Capture the cell that displays the provided text and extract its [X, Y] central coordinate. 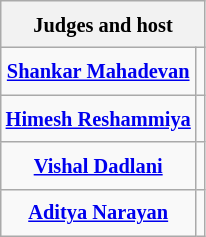
Shankar Mahadevan [98, 72]
Vishal Dadlani [98, 166]
Himesh Reshammiya [98, 118]
Aditya Narayan [98, 212]
Judges and host [104, 24]
